Locate the cell with the specified text and output its (X, Y) center coordinate. 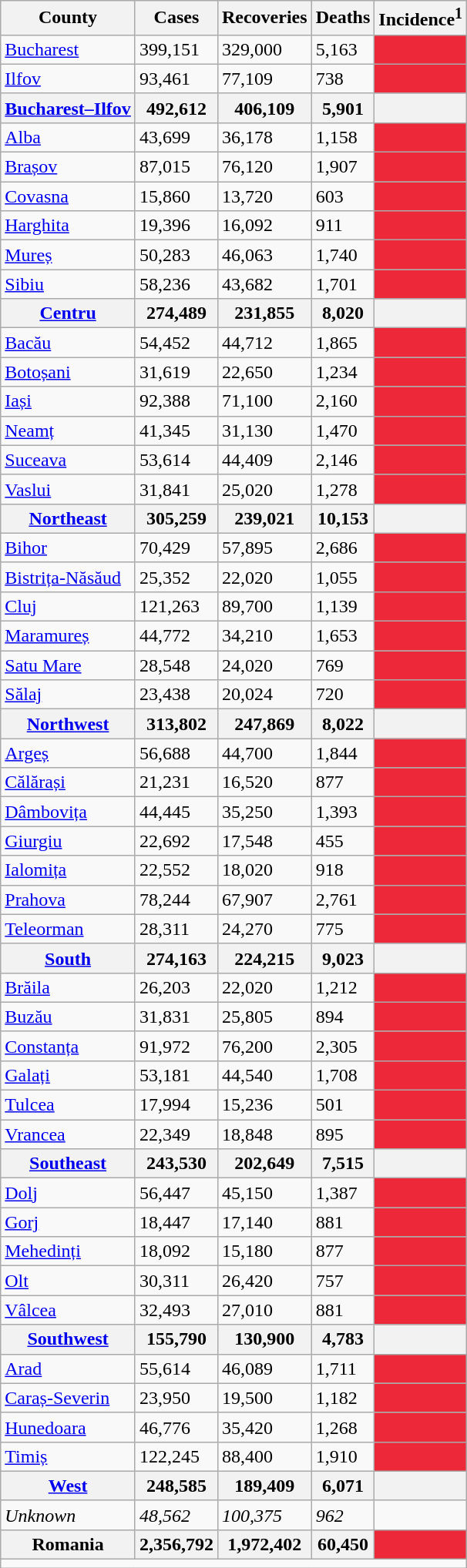
44,445 (176, 812)
44,409 (264, 460)
9,023 (343, 958)
56,447 (176, 1193)
155,790 (176, 1339)
Buzău (68, 1017)
Gorj (68, 1222)
Ilfov (68, 79)
248,585 (176, 1486)
6,071 (343, 1486)
Incidence1 (421, 18)
25,805 (264, 1017)
1,278 (343, 489)
1,212 (343, 987)
5,901 (343, 108)
24,020 (264, 665)
44,772 (176, 636)
South (68, 958)
91,972 (176, 1046)
Bucharest (68, 49)
44,700 (264, 753)
492,612 (176, 108)
Bucharest–Ilfov (68, 108)
27,010 (264, 1310)
Deaths (343, 18)
1,268 (343, 1427)
76,200 (264, 1046)
26,420 (264, 1281)
87,015 (176, 167)
17,140 (264, 1222)
231,855 (264, 313)
18,020 (264, 870)
46,776 (176, 1427)
130,900 (264, 1339)
Mehedinți (68, 1251)
918 (343, 870)
Centru (68, 313)
501 (343, 1105)
Satu Mare (68, 665)
2,305 (343, 1046)
2,160 (343, 401)
Ialomița (68, 870)
Prahova (68, 900)
8,020 (343, 313)
Dâmbovița (68, 812)
720 (343, 695)
31,831 (176, 1017)
19,500 (264, 1398)
406,109 (264, 108)
1,865 (343, 343)
313,802 (176, 724)
Constanța (68, 1046)
30,311 (176, 1281)
54,452 (176, 343)
274,163 (176, 958)
26,203 (176, 987)
17,994 (176, 1105)
88,400 (264, 1456)
44,540 (264, 1075)
1,711 (343, 1369)
Neamț (68, 431)
28,548 (176, 665)
Sibiu (68, 284)
Alba (68, 137)
10,153 (343, 518)
17,548 (264, 841)
1,907 (343, 167)
Romania (68, 1544)
895 (343, 1134)
78,244 (176, 900)
16,092 (264, 226)
31,619 (176, 372)
50,283 (176, 255)
Unknown (68, 1515)
16,520 (264, 782)
239,021 (264, 518)
894 (343, 1017)
2,761 (343, 900)
775 (343, 929)
53,181 (176, 1075)
Suceava (68, 460)
329,000 (264, 49)
21,231 (176, 782)
8,022 (343, 724)
455 (343, 841)
Brașov (68, 167)
34,210 (264, 636)
Tulcea (68, 1105)
60,450 (343, 1544)
247,869 (264, 724)
Hunedoara (68, 1427)
25,352 (176, 577)
Southeast (68, 1164)
Brăila (68, 987)
1,740 (343, 255)
22,692 (176, 841)
Harghita (68, 226)
58,236 (176, 284)
911 (343, 226)
Cluj (68, 606)
45,150 (264, 1193)
1,393 (343, 812)
43,682 (264, 284)
Bistrița-Năsăud (68, 577)
46,063 (264, 255)
122,245 (176, 1456)
738 (343, 79)
224,215 (264, 958)
Giurgiu (68, 841)
757 (343, 1281)
769 (343, 665)
1,910 (343, 1456)
305,259 (176, 518)
35,420 (264, 1427)
1,158 (343, 137)
67,907 (264, 900)
Arad (68, 1369)
Bihor (68, 548)
48,562 (176, 1515)
20,024 (264, 695)
23,438 (176, 695)
Vâlcea (68, 1310)
Vrancea (68, 1134)
2,356,792 (176, 1544)
7,515 (343, 1164)
1,234 (343, 372)
Călărași (68, 782)
22,552 (176, 870)
15,180 (264, 1251)
243,530 (176, 1164)
Iași (68, 401)
Northwest (68, 724)
35,250 (264, 812)
121,263 (176, 606)
Northeast (68, 518)
55,614 (176, 1369)
County (68, 18)
Caraș-Severin (68, 1398)
44,712 (264, 343)
Dolj (68, 1193)
70,429 (176, 548)
13,720 (264, 196)
92,388 (176, 401)
1,139 (343, 606)
71,100 (264, 401)
28,311 (176, 929)
Teleorman (68, 929)
Southwest (68, 1339)
22,650 (264, 372)
189,409 (264, 1486)
Botoșani (68, 372)
962 (343, 1515)
15,860 (176, 196)
1,708 (343, 1075)
4,783 (343, 1339)
Galați (68, 1075)
31,130 (264, 431)
53,614 (176, 460)
25,020 (264, 489)
603 (343, 196)
274,489 (176, 313)
Olt (68, 1281)
Maramureș (68, 636)
2,146 (343, 460)
Covasna (68, 196)
Timiș (68, 1456)
93,461 (176, 79)
18,447 (176, 1222)
2,686 (343, 548)
22,349 (176, 1134)
399,151 (176, 49)
24,270 (264, 929)
West (68, 1486)
77,109 (264, 79)
43,699 (176, 137)
18,092 (176, 1251)
Bacău (68, 343)
1,653 (343, 636)
57,895 (264, 548)
Cases (176, 18)
1,844 (343, 753)
202,649 (264, 1164)
Vaslui (68, 489)
Mureș (68, 255)
1,387 (343, 1193)
19,396 (176, 226)
18,848 (264, 1134)
Sălaj (68, 695)
1,701 (343, 284)
1,470 (343, 431)
32,493 (176, 1310)
Recoveries (264, 18)
23,950 (176, 1398)
31,841 (176, 489)
1,055 (343, 577)
5,163 (343, 49)
100,375 (264, 1515)
56,688 (176, 753)
41,345 (176, 431)
15,236 (264, 1105)
Argeș (68, 753)
46,089 (264, 1369)
76,120 (264, 167)
1,182 (343, 1398)
36,178 (264, 137)
89,700 (264, 606)
1,972,402 (264, 1544)
